Output the [X, Y] coordinate of the center of the cell containing the given text.  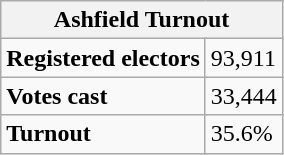
93,911 [244, 58]
Ashfield Turnout [142, 20]
35.6% [244, 134]
Turnout [104, 134]
33,444 [244, 96]
Registered electors [104, 58]
Votes cast [104, 96]
